Return (x, y) of the center of cell containing provided text 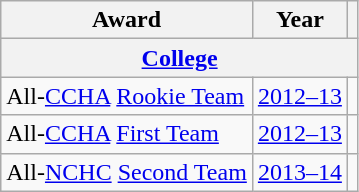
Year (300, 20)
Award (127, 20)
2013–14 (300, 172)
All-CCHA Rookie Team (127, 96)
All-CCHA First Team (127, 134)
All-NCHC Second Team (127, 172)
College (180, 58)
